Find where the given text appears and provide that cell's center as [X, Y] coordinate. 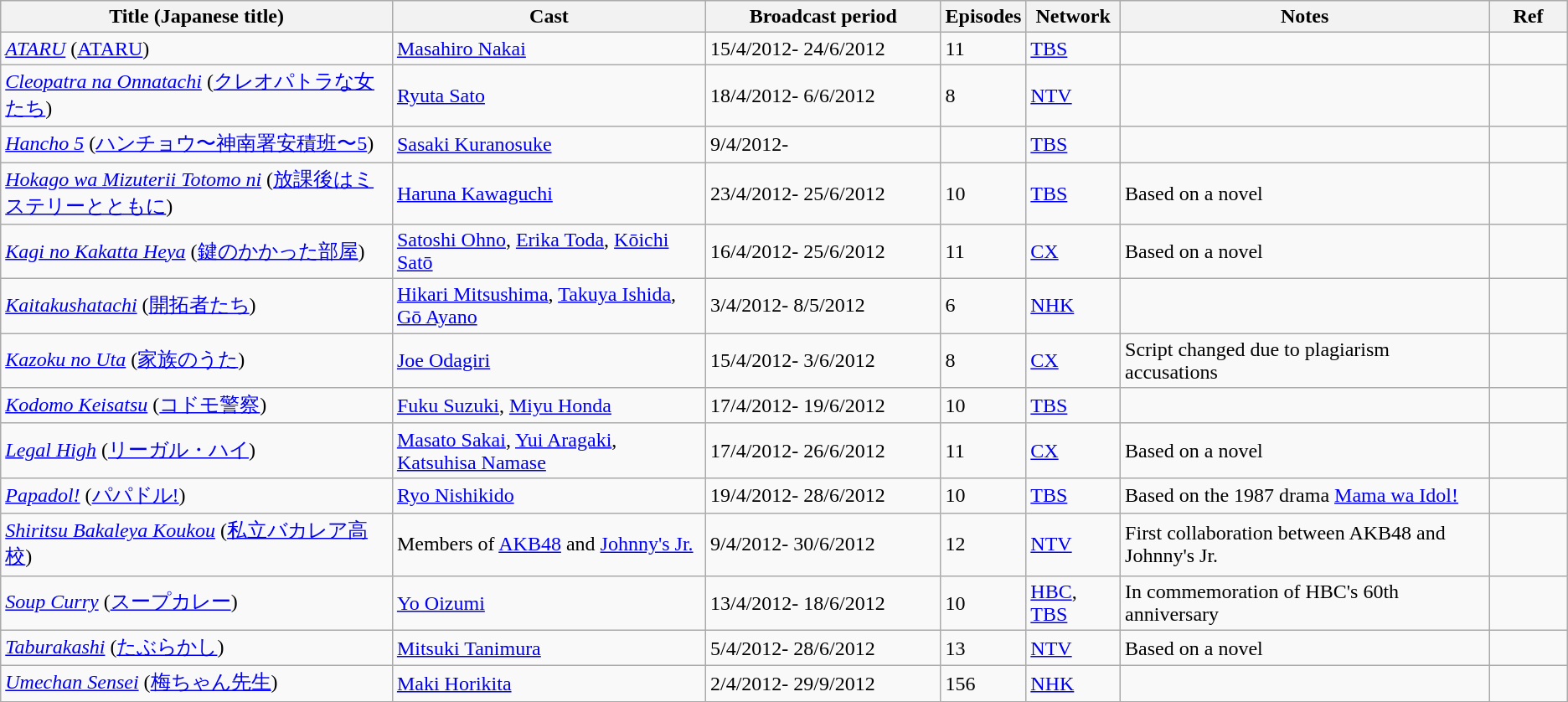
Soup Curry (スープカレー) [197, 603]
156 [983, 684]
ATARU (ATARU) [197, 49]
HBC, TBS [1074, 603]
15/4/2012- 24/6/2012 [823, 49]
19/4/2012- 28/6/2012 [823, 496]
Broadcast period [823, 17]
Kodomo Keisatsu (コドモ警察) [197, 405]
Members of AKB48 and Johnny's Jr. [549, 545]
In commemoration of HBC's 60th anniversary [1305, 603]
Hokago wa Mizuterii Totomo ni (放課後はミステリーとともに) [197, 194]
First collaboration between AKB48 and Johnny's Jr. [1305, 545]
Haruna Kawaguchi [549, 194]
9/4/2012- 30/6/2012 [823, 545]
Joe Odagiri [549, 360]
13 [983, 648]
Episodes [983, 17]
Masato Sakai, Yui Aragaki, Katsuhisa Namase [549, 451]
9/4/2012- [823, 144]
Fuku Suzuki, Miyu Honda [549, 405]
Script changed due to plagiarism accusations [1305, 360]
Based on the 1987 drama Mama wa Idol! [1305, 496]
3/4/2012- 8/5/2012 [823, 307]
Legal High (リーガル・ハイ) [197, 451]
17/4/2012- 26/6/2012 [823, 451]
Title (Japanese title) [197, 17]
5/4/2012- 28/6/2012 [823, 648]
Ref [1529, 17]
Ryuta Sato [549, 95]
17/4/2012- 19/6/2012 [823, 405]
Masahiro Nakai [549, 49]
Shiritsu Bakaleya Koukou (私立バカレア高校) [197, 545]
Mitsuki Tanimura [549, 648]
Ryo Nishikido [549, 496]
23/4/2012- 25/6/2012 [823, 194]
Maki Horikita [549, 684]
Kazoku no Uta (家族のうた) [197, 360]
6 [983, 307]
Network [1074, 17]
12 [983, 545]
Taburakashi (たぶらかし) [197, 648]
15/4/2012- 3/6/2012 [823, 360]
Umechan Sensei (梅ちゃん先生) [197, 684]
Hancho 5 (ハンチョウ〜神南署安積班〜5) [197, 144]
Kagi no Kakatta Heya (鍵のかかった部屋) [197, 251]
13/4/2012- 18/6/2012 [823, 603]
2/4/2012- 29/9/2012 [823, 684]
Kaitakushatachi (開拓者たち) [197, 307]
Notes [1305, 17]
Papadol! (パパドル!) [197, 496]
Yo Oizumi [549, 603]
Satoshi Ohno, Erika Toda, Kōichi Satō [549, 251]
18/4/2012- 6/6/2012 [823, 95]
Hikari Mitsushima, Takuya Ishida, Gō Ayano [549, 307]
Cleopatra na Onnatachi (クレオパトラな女たち) [197, 95]
Cast [549, 17]
16/4/2012- 25/6/2012 [823, 251]
Sasaki Kuranosuke [549, 144]
